From the cell containing the given text, extract its center point as (x, y) coordinate. 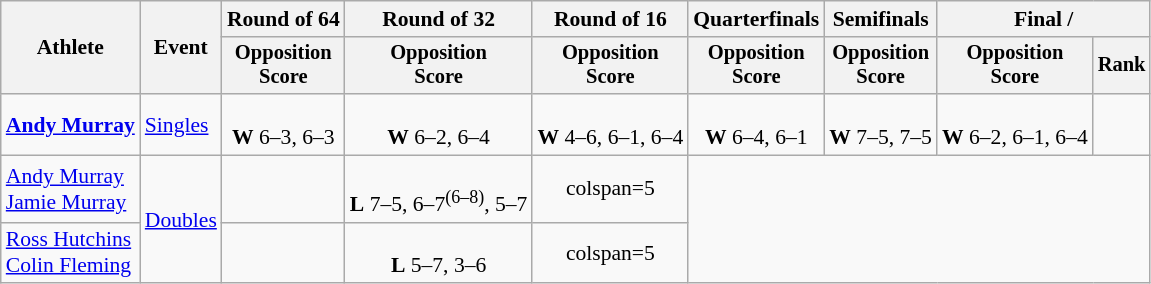
Final / (1044, 19)
Event (181, 48)
Singles (181, 124)
L 5–7, 3–6 (439, 252)
Round of 32 (439, 19)
W 6–2, 6–4 (439, 124)
W 4–6, 6–1, 6–4 (610, 124)
Athlete (70, 48)
W 6–2, 6–1, 6–4 (1015, 124)
Andy Murray (70, 124)
Rank (1122, 66)
W 6–3, 6–3 (284, 124)
Doubles (181, 220)
Semifinals (880, 19)
W 6–4, 6–1 (756, 124)
Round of 16 (610, 19)
Round of 64 (284, 19)
Ross HutchinsColin Fleming (70, 252)
Andy MurrayJamie Murray (70, 190)
Quarterfinals (756, 19)
W 7–5, 7–5 (880, 124)
L 7–5, 6–7(6–8), 5–7 (439, 190)
